Scan for the cell matching the given text and deliver its (X, Y) coordinate at center. 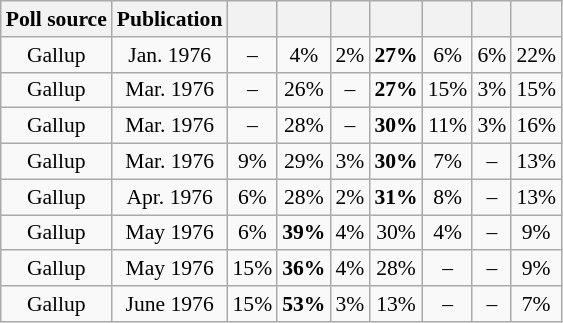
8% (448, 197)
36% (304, 269)
26% (304, 90)
16% (536, 126)
11% (448, 126)
Publication (170, 19)
29% (304, 162)
Jan. 1976 (170, 55)
53% (304, 304)
39% (304, 233)
June 1976 (170, 304)
Poll source (56, 19)
22% (536, 55)
Apr. 1976 (170, 197)
31% (396, 197)
